Return (X, Y) of the center of cell containing provided text 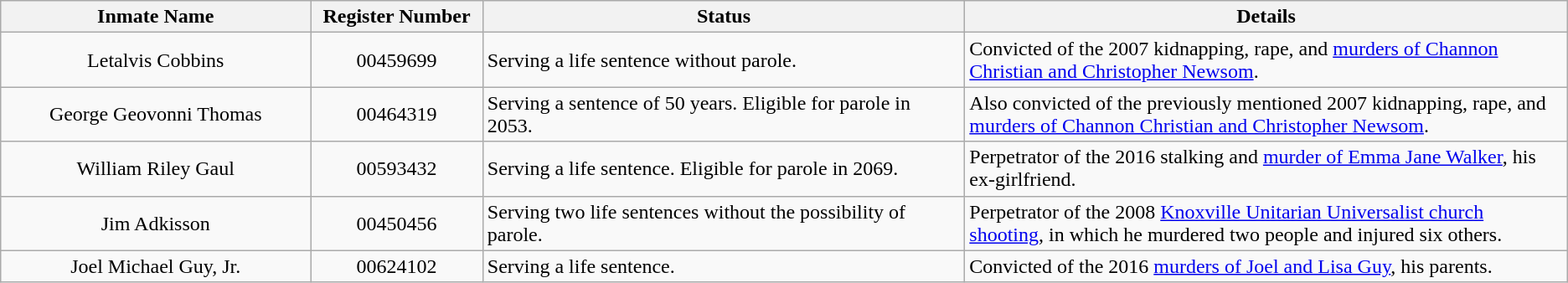
00459699 (397, 60)
Perpetrator of the 2016 stalking and murder of Emma Jane Walker, his ex-girlfriend. (1266, 169)
Serving a sentence of 50 years. Eligible for parole in 2053. (724, 114)
Details (1266, 17)
00624102 (397, 266)
Serving a life sentence. (724, 266)
00450456 (397, 223)
Status (724, 17)
Letalvis Cobbins (156, 60)
00593432 (397, 169)
Convicted of the 2007 kidnapping, rape, and murders of Channon Christian and Christopher Newsom. (1266, 60)
George Geovonni Thomas (156, 114)
Joel Michael Guy, Jr. (156, 266)
Also convicted of the previously mentioned 2007 kidnapping, rape, and murders of Channon Christian and Christopher Newsom. (1266, 114)
Jim Adkisson (156, 223)
Serving a life sentence without parole. (724, 60)
00464319 (397, 114)
William Riley Gaul (156, 169)
Serving a life sentence. Eligible for parole in 2069. (724, 169)
Register Number (397, 17)
Serving two life sentences without the possibility of parole. (724, 223)
Perpetrator of the 2008 Knoxville Unitarian Universalist church shooting, in which he murdered two people and injured six others. (1266, 223)
Convicted of the 2016 murders of Joel and Lisa Guy, his parents. (1266, 266)
Inmate Name (156, 17)
